Output the (X, Y) coordinate of the center of the cell containing the given text.  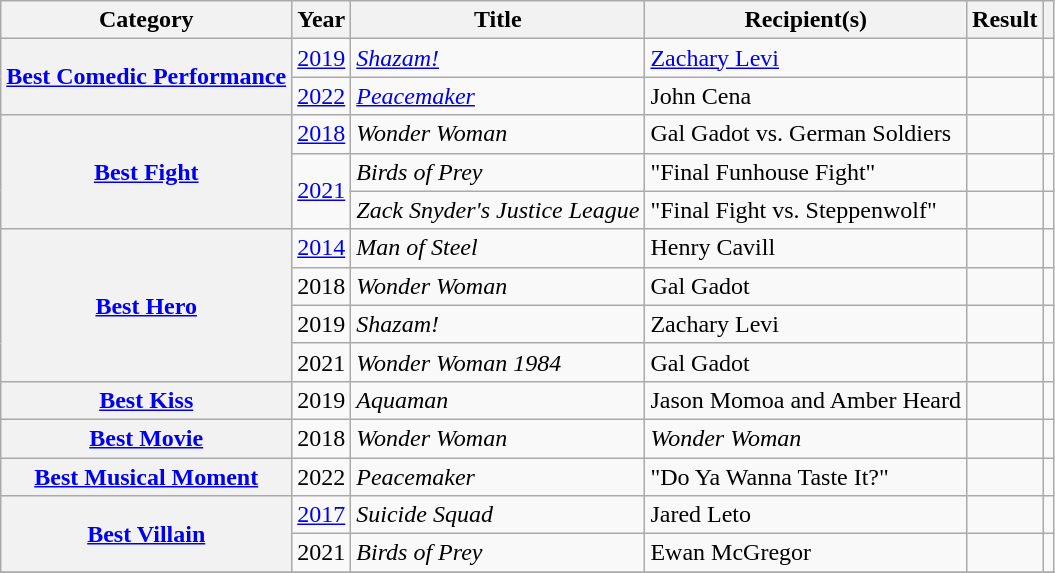
Best Comedic Performance (146, 77)
Category (146, 20)
John Cena (806, 96)
Ewan McGregor (806, 553)
Recipient(s) (806, 20)
"Final Fight vs. Steppenwolf" (806, 210)
Man of Steel (498, 248)
"Do Ya Wanna Taste It?" (806, 477)
Best Fight (146, 172)
Jason Momoa and Amber Heard (806, 400)
Jared Leto (806, 515)
Best Villain (146, 534)
Aquaman (498, 400)
2014 (322, 248)
Title (498, 20)
Year (322, 20)
Henry Cavill (806, 248)
Zack Snyder's Justice League (498, 210)
Best Kiss (146, 400)
2017 (322, 515)
Gal Gadot vs. German Soldiers (806, 134)
Result (1005, 20)
Suicide Squad (498, 515)
Best Movie (146, 438)
Wonder Woman 1984 (498, 362)
"Final Funhouse Fight" (806, 172)
Best Musical Moment (146, 477)
Best Hero (146, 305)
